Extract the [x, y] coordinate from the center of the cell holding the provided text.  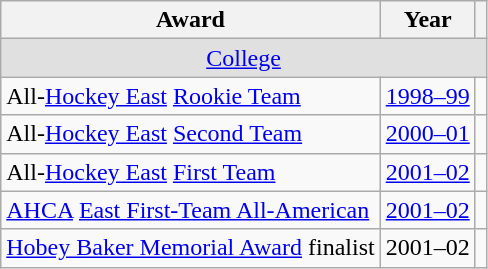
All-Hockey East Rookie Team [190, 96]
College [244, 58]
Year [428, 20]
Hobey Baker Memorial Award finalist [190, 248]
2000–01 [428, 134]
Award [190, 20]
1998–99 [428, 96]
All-Hockey East Second Team [190, 134]
All-Hockey East First Team [190, 172]
AHCA East First-Team All-American [190, 210]
